Provide the (X, Y) coordinate of the cell's center where the given text is located.  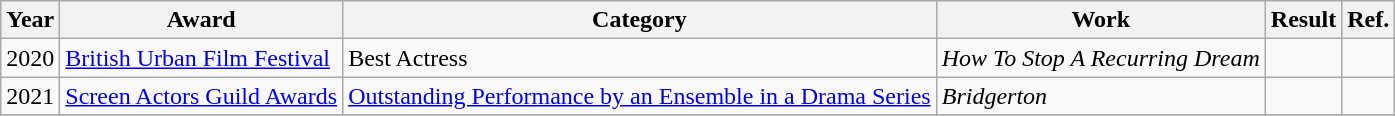
Award (202, 20)
Category (640, 20)
Best Actress (640, 58)
2021 (30, 96)
Year (30, 20)
Result (1303, 20)
Work (1100, 20)
Bridgerton (1100, 96)
How To Stop A Recurring Dream (1100, 58)
British Urban Film Festival (202, 58)
Ref. (1368, 20)
Outstanding Performance by an Ensemble in a Drama Series (640, 96)
2020 (30, 58)
Screen Actors Guild Awards (202, 96)
